Find where the given text appears and provide that cell's center as (x, y) coordinate. 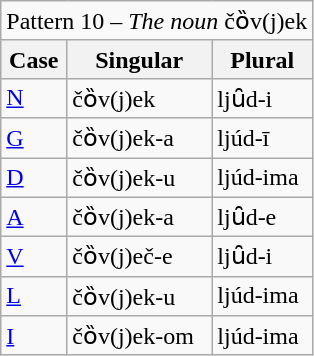
A (34, 217)
ljúd-ī (262, 138)
Pattern 10 – The noun čȍv(j)ek (157, 21)
N (34, 98)
V (34, 257)
čȍv(j)eč-e (140, 257)
G (34, 138)
Case (34, 59)
D (34, 178)
I (34, 336)
ljȗd-e (262, 217)
L (34, 296)
Plural (262, 59)
čȍv(j)ek-om (140, 336)
Singular (140, 59)
čȍv(j)ek (140, 98)
